Find where the given text appears and provide that cell's center as (X, Y) coordinate. 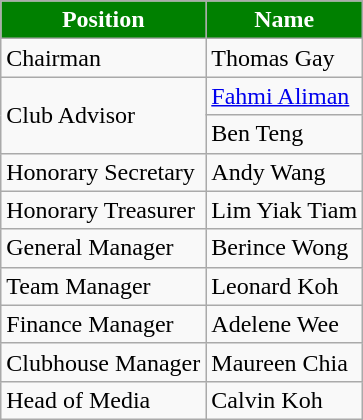
Chairman (104, 58)
Name (284, 20)
General Manager (104, 248)
Clubhouse Manager (104, 362)
Berince Wong (284, 248)
Honorary Treasurer (104, 210)
Position (104, 20)
Maureen Chia (284, 362)
Lim Yiak Tiam (284, 210)
Andy Wang (284, 172)
Finance Manager (104, 324)
Club Advisor (104, 115)
Thomas Gay (284, 58)
Calvin Koh (284, 400)
Adelene Wee (284, 324)
Team Manager (104, 286)
Ben Teng (284, 134)
Honorary Secretary (104, 172)
Leonard Koh (284, 286)
Head of Media (104, 400)
Fahmi Aliman (284, 96)
